For the text-containing cell, return its midpoint in [x, y] coordinate format. 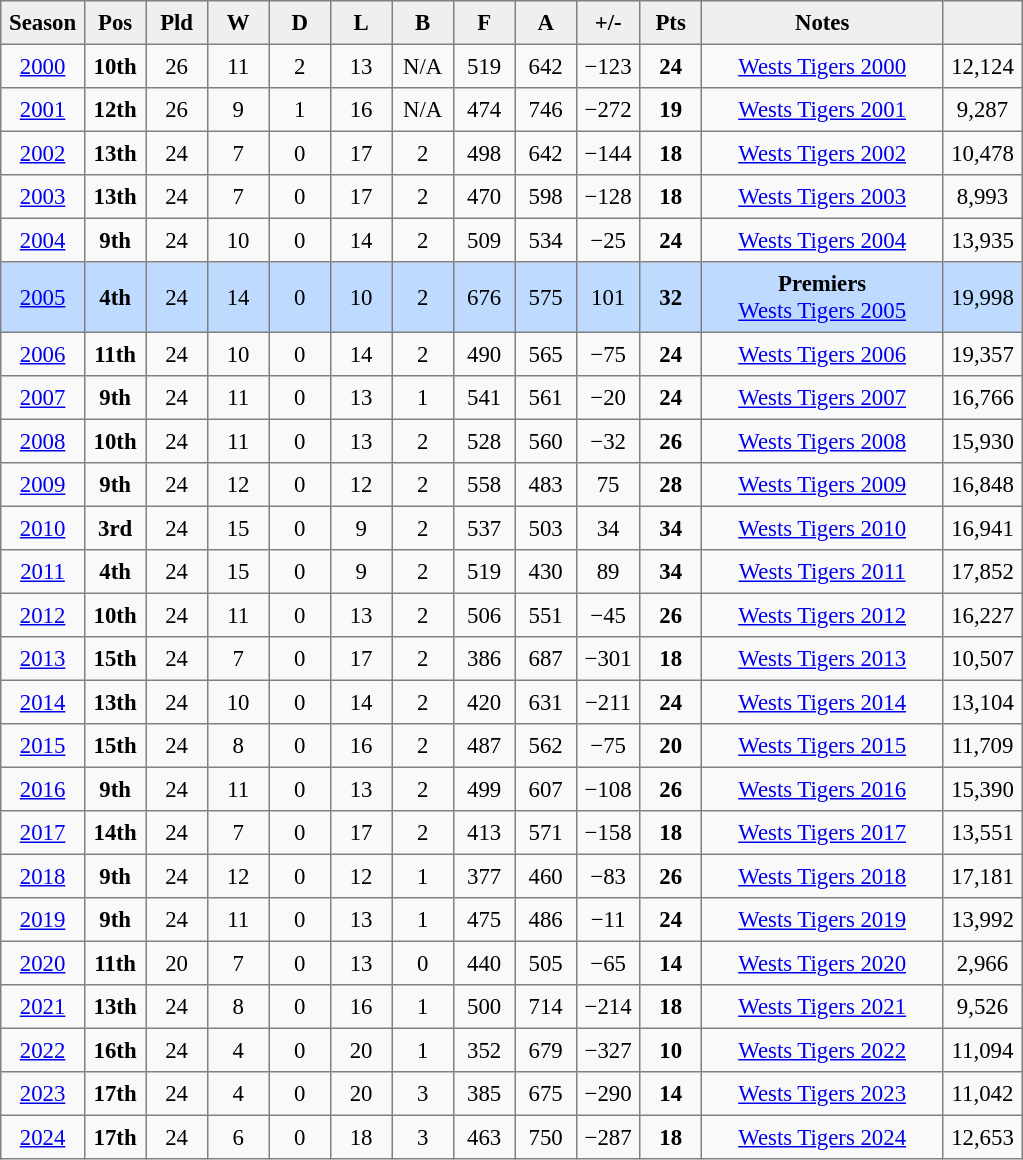
−25 [608, 240]
675 [546, 1094]
Pld [177, 23]
474 [484, 110]
503 [546, 528]
Wests Tigers 2021 [822, 1007]
2004 [43, 240]
2014 [43, 702]
562 [546, 746]
500 [484, 1007]
3rd [115, 528]
2005 [43, 297]
483 [546, 485]
2016 [43, 789]
−83 [608, 876]
561 [546, 398]
19,357 [982, 354]
14th [115, 833]
−214 [608, 1007]
−65 [608, 963]
11,709 [982, 746]
Wests Tigers 2007 [822, 398]
−158 [608, 833]
Wests Tigers 2022 [822, 1050]
32 [671, 297]
509 [484, 240]
487 [484, 746]
19,998 [982, 297]
Wests Tigers 2000 [822, 66]
−108 [608, 789]
12th [115, 110]
475 [484, 920]
430 [546, 572]
2022 [43, 1050]
17,852 [982, 572]
L [361, 23]
9,526 [982, 1007]
534 [546, 240]
565 [546, 354]
2015 [43, 746]
89 [608, 572]
2023 [43, 1094]
13,104 [982, 702]
2006 [43, 354]
Wests Tigers 2003 [822, 197]
2019 [43, 920]
Wests Tigers 2024 [822, 1137]
Wests Tigers 2017 [822, 833]
−327 [608, 1050]
2024 [43, 1137]
750 [546, 1137]
Wests Tigers 2010 [822, 528]
−32 [608, 441]
560 [546, 441]
13,935 [982, 240]
Wests Tigers 2014 [822, 702]
Wests Tigers 2004 [822, 240]
F [484, 23]
537 [484, 528]
8,993 [982, 197]
B [423, 23]
460 [546, 876]
486 [546, 920]
Season [43, 23]
687 [546, 659]
−11 [608, 920]
607 [546, 789]
−45 [608, 615]
15,390 [982, 789]
19 [671, 110]
385 [484, 1094]
11,042 [982, 1094]
571 [546, 833]
16,941 [982, 528]
PremiersWests Tigers 2005 [822, 297]
Wests Tigers 2001 [822, 110]
470 [484, 197]
6 [238, 1137]
A [546, 23]
2021 [43, 1007]
13,992 [982, 920]
2017 [43, 833]
2009 [43, 485]
413 [484, 833]
−144 [608, 153]
Notes [822, 23]
505 [546, 963]
75 [608, 485]
Wests Tigers 2009 [822, 485]
463 [484, 1137]
2012 [43, 615]
16,227 [982, 615]
−211 [608, 702]
Wests Tigers 2006 [822, 354]
+/- [608, 23]
528 [484, 441]
−20 [608, 398]
12,653 [982, 1137]
13,551 [982, 833]
−301 [608, 659]
2018 [43, 876]
Wests Tigers 2016 [822, 789]
2008 [43, 441]
Wests Tigers 2023 [822, 1094]
2003 [43, 197]
16,848 [982, 485]
2000 [43, 66]
Pts [671, 23]
11,094 [982, 1050]
386 [484, 659]
2010 [43, 528]
2007 [43, 398]
714 [546, 1007]
499 [484, 789]
101 [608, 297]
−128 [608, 197]
Wests Tigers 2008 [822, 441]
746 [546, 110]
Wests Tigers 2018 [822, 876]
679 [546, 1050]
9,287 [982, 110]
−290 [608, 1094]
377 [484, 876]
Wests Tigers 2015 [822, 746]
Pos [115, 23]
2001 [43, 110]
28 [671, 485]
10,507 [982, 659]
17,181 [982, 876]
16th [115, 1050]
420 [484, 702]
2020 [43, 963]
Wests Tigers 2020 [822, 963]
490 [484, 354]
506 [484, 615]
W [238, 23]
12,124 [982, 66]
Wests Tigers 2002 [822, 153]
−123 [608, 66]
498 [484, 153]
2002 [43, 153]
10,478 [982, 153]
631 [546, 702]
440 [484, 963]
2011 [43, 572]
558 [484, 485]
D [300, 23]
598 [546, 197]
Wests Tigers 2013 [822, 659]
2,966 [982, 963]
16,766 [982, 398]
Wests Tigers 2011 [822, 572]
Wests Tigers 2019 [822, 920]
2013 [43, 659]
676 [484, 297]
Wests Tigers 2012 [822, 615]
551 [546, 615]
15,930 [982, 441]
541 [484, 398]
−287 [608, 1137]
575 [546, 297]
−272 [608, 110]
352 [484, 1050]
